Find where the given text appears and provide that cell's center as (x, y) coordinate. 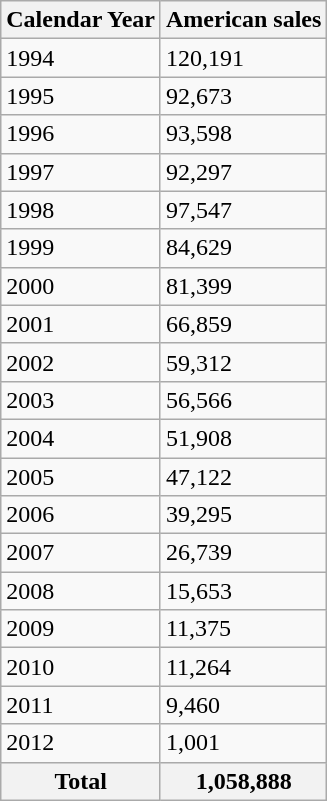
26,739 (243, 553)
39,295 (243, 515)
1994 (81, 58)
1997 (81, 172)
2012 (81, 743)
1999 (81, 248)
2007 (81, 553)
15,653 (243, 591)
84,629 (243, 248)
47,122 (243, 477)
2001 (81, 324)
2004 (81, 438)
92,673 (243, 96)
2005 (81, 477)
2000 (81, 286)
Calendar Year (81, 20)
97,547 (243, 210)
2010 (81, 667)
81,399 (243, 286)
2008 (81, 591)
93,598 (243, 134)
56,566 (243, 400)
2011 (81, 705)
1,001 (243, 743)
59,312 (243, 362)
2006 (81, 515)
120,191 (243, 58)
9,460 (243, 705)
66,859 (243, 324)
1,058,888 (243, 781)
1996 (81, 134)
2003 (81, 400)
2002 (81, 362)
1998 (81, 210)
92,297 (243, 172)
1995 (81, 96)
11,264 (243, 667)
Total (81, 781)
American sales (243, 20)
11,375 (243, 629)
51,908 (243, 438)
2009 (81, 629)
